Locate the cell with the specified text and output its [X, Y] center coordinate. 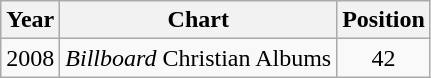
Position [384, 20]
Year [30, 20]
2008 [30, 58]
Chart [198, 20]
Billboard Christian Albums [198, 58]
42 [384, 58]
